Return [X, Y] of the center of cell containing provided text 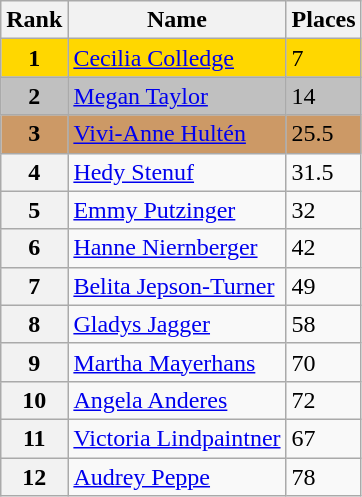
Emmy Putzinger [177, 210]
70 [324, 362]
25.5 [324, 134]
Belita Jepson-Turner [177, 286]
Cecilia Colledge [177, 58]
1 [34, 58]
14 [324, 96]
Rank [34, 20]
Name [177, 20]
Hedy Stenuf [177, 172]
72 [324, 400]
5 [34, 210]
4 [34, 172]
Places [324, 20]
Audrey Peppe [177, 477]
49 [324, 286]
Hanne Niernberger [177, 248]
42 [324, 248]
2 [34, 96]
Gladys Jagger [177, 324]
58 [324, 324]
Vivi-Anne Hultén [177, 134]
Victoria Lindpaintner [177, 438]
6 [34, 248]
32 [324, 210]
78 [324, 477]
3 [34, 134]
8 [34, 324]
9 [34, 362]
31.5 [324, 172]
Angela Anderes [177, 400]
Megan Taylor [177, 96]
12 [34, 477]
10 [34, 400]
Martha Mayerhans [177, 362]
11 [34, 438]
67 [324, 438]
